Determine the [X, Y] coordinate at the center of the cell enclosing the given text.  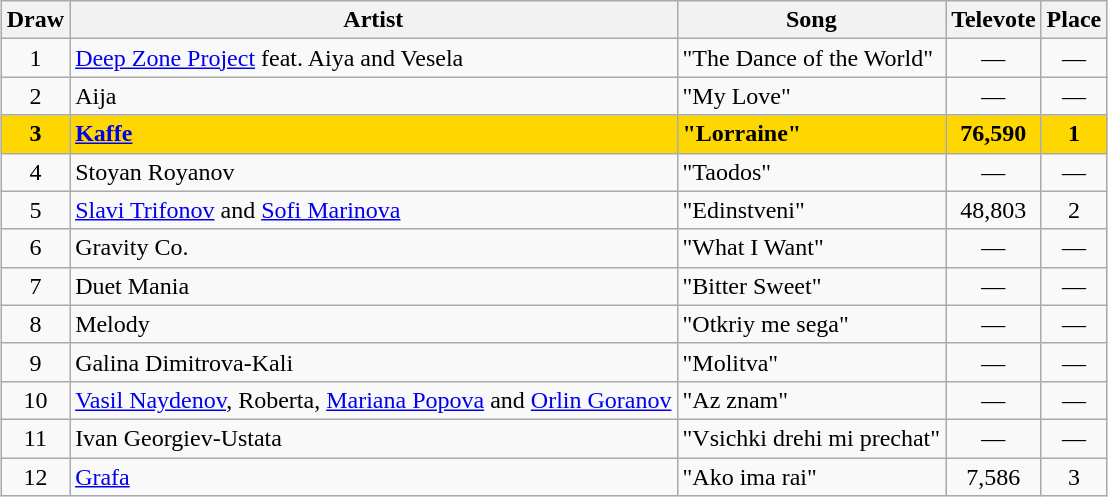
Ivan Georgiev-Ustata [374, 438]
Televote [994, 20]
"Az znam" [812, 400]
48,803 [994, 210]
Kaffe [374, 134]
Galina Dimitrova-Kali [374, 362]
Aija [374, 96]
76,590 [994, 134]
"Molitva" [812, 362]
"Ako ima rai" [812, 477]
Duet Mania [374, 286]
4 [35, 172]
"What I Want" [812, 248]
10 [35, 400]
Artist [374, 20]
Slavi Trifonov and Sofi Marinova [374, 210]
"Vsichki drehi mi prechat" [812, 438]
Song [812, 20]
12 [35, 477]
6 [35, 248]
"Bitter Sweet" [812, 286]
Draw [35, 20]
Deep Zone Project feat. Aiya and Vesela [374, 58]
"Edinstveni" [812, 210]
5 [35, 210]
"Taodos" [812, 172]
Grafa [374, 477]
9 [35, 362]
7,586 [994, 477]
7 [35, 286]
8 [35, 324]
Melody [374, 324]
"Otkriy me sega" [812, 324]
Place [1074, 20]
"Lorraine" [812, 134]
Gravity Co. [374, 248]
Vasil Naydenov, Roberta, Mariana Popova and Orlin Goranov [374, 400]
"The Dance of the World" [812, 58]
"My Love" [812, 96]
Stoyan Royanov [374, 172]
11 [35, 438]
